Return the (x, y) coordinate for the center point of the cell that contains the specified text.  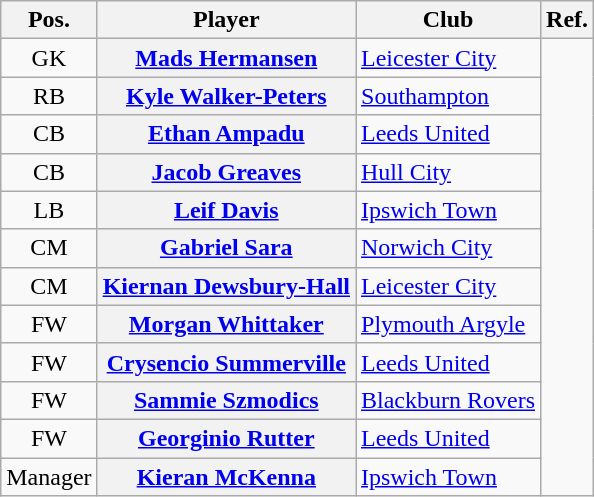
Crysencio Summerville (226, 362)
Jacob Greaves (226, 172)
Kiernan Dewsbury-Hall (226, 286)
Manager (49, 477)
RB (49, 96)
Kieran McKenna (226, 477)
GK (49, 58)
Plymouth Argyle (448, 324)
Georginio Rutter (226, 438)
Ref. (568, 20)
Player (226, 20)
Mads Hermansen (226, 58)
Pos. (49, 20)
Leif Davis (226, 210)
LB (49, 210)
Hull City (448, 172)
Sammie Szmodics (226, 400)
Morgan Whittaker (226, 324)
Gabriel Sara (226, 248)
Kyle Walker-Peters (226, 96)
Southampton (448, 96)
Norwich City (448, 248)
Club (448, 20)
Blackburn Rovers (448, 400)
Ethan Ampadu (226, 134)
